From the cell containing the given text, extract its center point as [X, Y] coordinate. 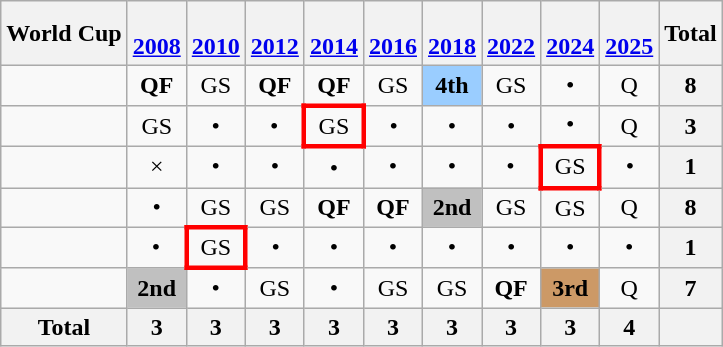
2016 [392, 34]
2018 [452, 34]
3rd [570, 288]
4th [452, 86]
4 [630, 327]
× [156, 166]
2024 [570, 34]
2025 [630, 34]
2022 [512, 34]
7 [691, 288]
World Cup [64, 34]
2010 [216, 34]
2008 [156, 34]
2012 [274, 34]
2014 [334, 34]
